Scan for the cell matching the given text and deliver its (X, Y) coordinate at center. 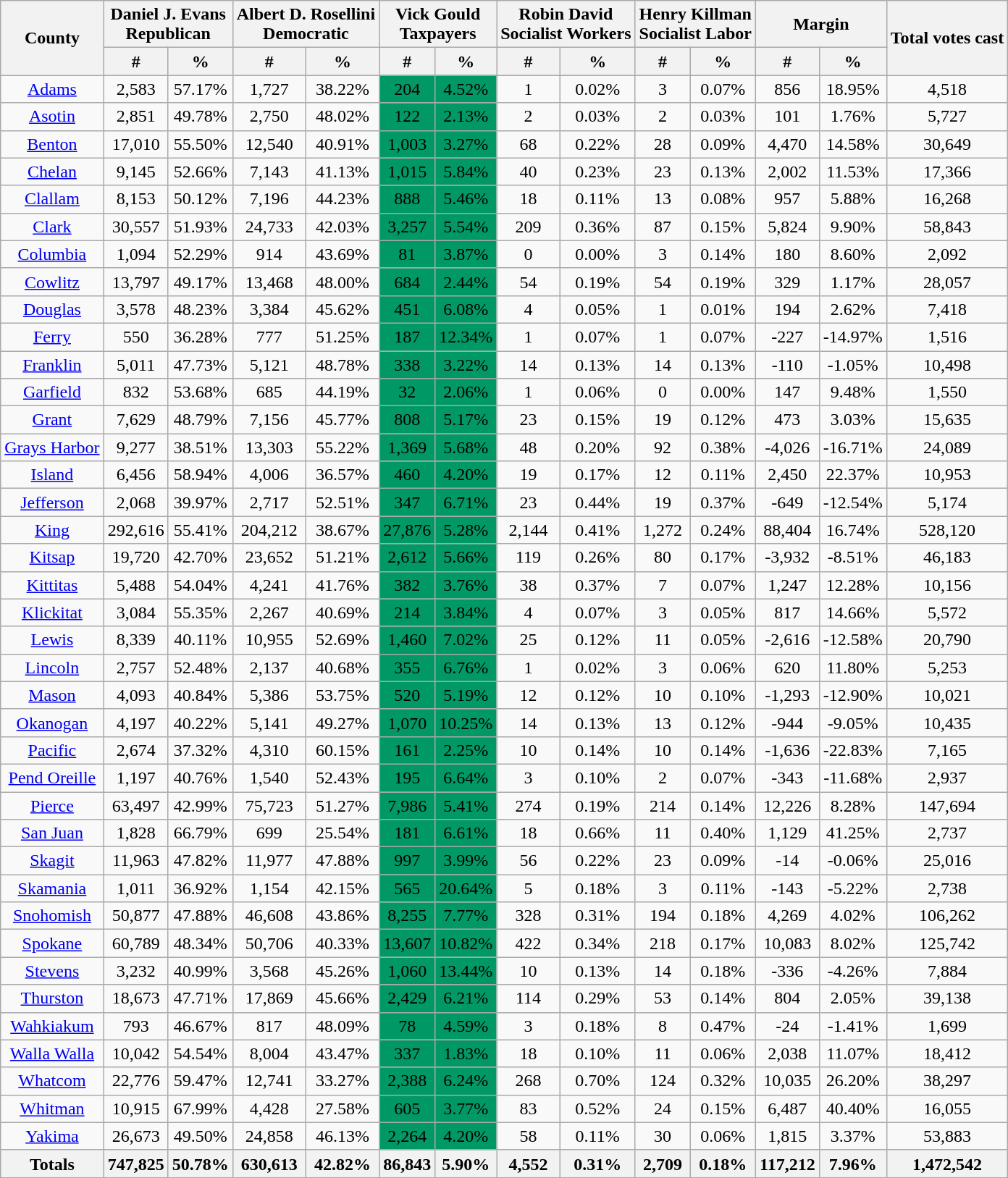
58,843 (947, 227)
39,138 (947, 998)
Clark (52, 227)
2.13% (466, 117)
2.62% (853, 309)
337 (407, 1053)
46,608 (269, 916)
12.34% (466, 337)
565 (407, 888)
1,003 (407, 144)
Skagit (52, 861)
0.29% (597, 998)
101 (787, 117)
-16.71% (853, 447)
2.44% (466, 282)
45.77% (342, 420)
52.51% (342, 502)
Yakima (52, 1136)
-343 (787, 778)
27,876 (407, 530)
60,789 (136, 943)
5,727 (947, 117)
-5.22% (853, 888)
Benton (52, 144)
40.99% (200, 971)
0.23% (597, 172)
1,060 (407, 971)
52.48% (200, 668)
5,141 (269, 723)
-227 (787, 337)
1.17% (853, 282)
0.70% (597, 1081)
4,006 (269, 475)
106,262 (947, 916)
Totals (52, 1164)
5,824 (787, 227)
1,460 (407, 640)
3,257 (407, 227)
1,727 (269, 89)
2,092 (947, 254)
2,583 (136, 89)
42.15% (342, 888)
7,143 (269, 172)
41.76% (342, 585)
13,468 (269, 282)
Spokane (52, 943)
36.28% (200, 337)
8,339 (136, 640)
6.61% (466, 833)
7,986 (407, 806)
45.66% (342, 998)
1,550 (947, 392)
4,518 (947, 89)
53.75% (342, 695)
187 (407, 337)
2,002 (787, 172)
1,129 (787, 833)
161 (407, 750)
92 (663, 447)
2.25% (466, 750)
747,825 (136, 1164)
48.78% (342, 364)
2,450 (787, 475)
2,709 (663, 1164)
12,540 (269, 144)
28 (663, 144)
48 (529, 447)
5,253 (947, 668)
41.25% (853, 833)
1,369 (407, 447)
5.17% (466, 420)
49.17% (200, 282)
Wahkiakum (52, 1026)
6.21% (466, 998)
808 (407, 420)
1,070 (407, 723)
10,042 (136, 1053)
17,010 (136, 144)
6,456 (136, 475)
13,797 (136, 282)
2,738 (947, 888)
40.69% (342, 613)
22,776 (136, 1081)
Stevens (52, 971)
777 (269, 337)
42.03% (342, 227)
5.19% (466, 695)
422 (529, 943)
24,858 (269, 1136)
520 (407, 695)
46.13% (342, 1136)
55.35% (200, 613)
County (52, 38)
209 (529, 227)
26.20% (853, 1081)
1,094 (136, 254)
2,717 (269, 502)
52.69% (342, 640)
Whatcom (52, 1081)
19,720 (136, 558)
451 (407, 309)
11.07% (853, 1053)
218 (663, 943)
12,226 (787, 806)
5.66% (466, 558)
124 (663, 1081)
-12.58% (853, 640)
63,497 (136, 806)
0.34% (597, 943)
86,843 (407, 1164)
Kitsap (52, 558)
Pierce (52, 806)
52.29% (200, 254)
460 (407, 475)
2,137 (269, 668)
80 (663, 558)
Klickitat (52, 613)
55.50% (200, 144)
48.34% (200, 943)
58 (529, 1136)
-2,616 (787, 640)
0.44% (597, 502)
2.06% (466, 392)
38.22% (342, 89)
Columbia (52, 254)
47.82% (200, 861)
Total votes cast (947, 38)
3.87% (466, 254)
40.76% (200, 778)
125,742 (947, 943)
-12.54% (853, 502)
1,699 (947, 1026)
40.22% (200, 723)
2,757 (136, 668)
-8.51% (853, 558)
17,366 (947, 172)
49.78% (200, 117)
195 (407, 778)
3.22% (466, 364)
6,487 (787, 1108)
3,384 (269, 309)
15,635 (947, 420)
48.02% (342, 117)
699 (269, 833)
Margin (821, 25)
27.58% (342, 1108)
-14 (787, 861)
66.79% (200, 833)
88,404 (787, 530)
52.43% (342, 778)
Adams (52, 89)
38.67% (342, 530)
329 (787, 282)
-3,932 (787, 558)
1.83% (466, 1053)
4,552 (529, 1164)
Chelan (52, 172)
50,706 (269, 943)
338 (407, 364)
Robin DavidSocialist Workers (566, 25)
1.76% (853, 117)
8,153 (136, 199)
147 (787, 392)
605 (407, 1108)
42.70% (200, 558)
45.62% (342, 309)
0.26% (597, 558)
11,963 (136, 861)
10,953 (947, 475)
9.48% (853, 392)
24 (663, 1108)
1,247 (787, 585)
8.60% (853, 254)
4,093 (136, 695)
5.68% (466, 447)
24,733 (269, 227)
10,435 (947, 723)
3.37% (853, 1136)
-24 (787, 1026)
10,021 (947, 695)
7.96% (853, 1164)
40.91% (342, 144)
53.68% (200, 392)
8.28% (853, 806)
18.95% (853, 89)
9,277 (136, 447)
51.93% (200, 227)
Island (52, 475)
75,723 (269, 806)
49.50% (200, 1136)
4,241 (269, 585)
856 (787, 89)
40.68% (342, 668)
-14.97% (853, 337)
44.19% (342, 392)
10.25% (466, 723)
2,612 (407, 558)
55.41% (200, 530)
4.52% (466, 89)
0.52% (597, 1108)
3.84% (466, 613)
37.32% (200, 750)
23,652 (269, 558)
7,629 (136, 420)
10,035 (787, 1081)
30,557 (136, 227)
Garfield (52, 392)
2,038 (787, 1053)
2,429 (407, 998)
0.36% (597, 227)
45.26% (342, 971)
20.64% (466, 888)
Cowlitz (52, 282)
2,264 (407, 1136)
4.02% (853, 916)
44.23% (342, 199)
3,568 (269, 971)
-649 (787, 502)
18,673 (136, 998)
6.24% (466, 1081)
292,616 (136, 530)
5,174 (947, 502)
2,267 (269, 613)
43.47% (342, 1053)
5.41% (466, 806)
0.38% (723, 447)
3,578 (136, 309)
-22.83% (853, 750)
1,272 (663, 530)
Franklin (52, 364)
51.25% (342, 337)
10,915 (136, 1108)
39.97% (200, 502)
16,268 (947, 199)
6.08% (466, 309)
804 (787, 998)
38,297 (947, 1081)
13,607 (407, 943)
473 (787, 420)
25 (529, 640)
56 (529, 861)
114 (529, 998)
Jefferson (52, 502)
914 (269, 254)
48.09% (342, 1026)
58.94% (200, 475)
684 (407, 282)
1,472,542 (947, 1164)
33.27% (342, 1081)
Asotin (52, 117)
11.80% (853, 668)
54.04% (200, 585)
42.82% (342, 1164)
0.66% (597, 833)
888 (407, 199)
25.54% (342, 833)
Daniel J. EvansRepublican (168, 25)
5,011 (136, 364)
12,741 (269, 1081)
328 (529, 916)
7,165 (947, 750)
2.05% (853, 998)
7 (663, 585)
2,388 (407, 1081)
Whitman (52, 1108)
2,750 (269, 117)
8 (663, 1026)
Pend Oreille (52, 778)
52.66% (200, 172)
36.92% (200, 888)
3.27% (466, 144)
Henry KillmanSocialist Labor (695, 25)
0.41% (597, 530)
10,083 (787, 943)
0.32% (723, 1081)
5,386 (269, 695)
620 (787, 668)
11,977 (269, 861)
0.01% (723, 309)
4,197 (136, 723)
1,197 (136, 778)
51.27% (342, 806)
Vick GouldTaxpayers (438, 25)
32 (407, 392)
46,183 (947, 558)
5.54% (466, 227)
King (52, 530)
30 (663, 1136)
8,255 (407, 916)
10,955 (269, 640)
28,057 (947, 282)
2,068 (136, 502)
68 (529, 144)
2,851 (136, 117)
4,428 (269, 1108)
122 (407, 117)
11.53% (853, 172)
40.84% (200, 695)
8.02% (853, 943)
Ferry (52, 337)
Albert D. RoselliniDemocratic (306, 25)
5.88% (853, 199)
1,015 (407, 172)
55.22% (342, 447)
14.58% (853, 144)
6.64% (466, 778)
2,737 (947, 833)
793 (136, 1026)
53 (663, 998)
-4,026 (787, 447)
117,212 (787, 1164)
47.73% (200, 364)
Skamania (52, 888)
24,089 (947, 447)
50.78% (200, 1164)
5.28% (466, 530)
46.67% (200, 1026)
-0.06% (853, 861)
1,828 (136, 833)
4.59% (466, 1026)
10.82% (466, 943)
25,016 (947, 861)
1,154 (269, 888)
-1,293 (787, 695)
5.90% (466, 1164)
550 (136, 337)
38 (529, 585)
67.99% (200, 1108)
5 (529, 888)
51.21% (342, 558)
26,673 (136, 1136)
16,055 (947, 1108)
Lincoln (52, 668)
832 (136, 392)
38.51% (200, 447)
382 (407, 585)
-1.41% (853, 1026)
347 (407, 502)
Mason (52, 695)
5,121 (269, 364)
13,303 (269, 447)
-1,636 (787, 750)
81 (407, 254)
20,790 (947, 640)
5.84% (466, 172)
630,613 (269, 1164)
3,084 (136, 613)
87 (663, 227)
5.46% (466, 199)
0.24% (723, 530)
3.76% (466, 585)
Thurston (52, 998)
8,004 (269, 1053)
40.40% (853, 1108)
9.90% (853, 227)
57.17% (200, 89)
7,884 (947, 971)
6.71% (466, 502)
48.23% (200, 309)
7,156 (269, 420)
3.99% (466, 861)
5,488 (136, 585)
78 (407, 1026)
18,412 (947, 1053)
Lewis (52, 640)
-12.90% (853, 695)
1,011 (136, 888)
-11.68% (853, 778)
3.03% (853, 420)
180 (787, 254)
119 (529, 558)
204,212 (269, 530)
Okanogan (52, 723)
7,418 (947, 309)
4,310 (269, 750)
3,232 (136, 971)
2,144 (529, 530)
12.28% (853, 585)
2,937 (947, 778)
59.47% (200, 1081)
50.12% (200, 199)
50,877 (136, 916)
0.08% (723, 199)
17,869 (269, 998)
-9.05% (853, 723)
274 (529, 806)
147,694 (947, 806)
957 (787, 199)
685 (269, 392)
53,883 (947, 1136)
Clallam (52, 199)
7.77% (466, 916)
204 (407, 89)
997 (407, 861)
22.37% (853, 475)
-4.26% (853, 971)
10,156 (947, 585)
0.47% (723, 1026)
Walla Walla (52, 1053)
-1.05% (853, 364)
3.77% (466, 1108)
Grant (52, 420)
-336 (787, 971)
Grays Harbor (52, 447)
40 (529, 172)
6.76% (466, 668)
-944 (787, 723)
181 (407, 833)
Pacific (52, 750)
7,196 (269, 199)
30,649 (947, 144)
83 (529, 1108)
40.33% (342, 943)
36.57% (342, 475)
268 (529, 1081)
54.54% (200, 1053)
-143 (787, 888)
49.27% (342, 723)
1,516 (947, 337)
4,470 (787, 144)
10,498 (947, 364)
528,120 (947, 530)
Kittitas (52, 585)
9,145 (136, 172)
1,815 (787, 1136)
48.00% (342, 282)
2,674 (136, 750)
42.99% (200, 806)
-110 (787, 364)
Douglas (52, 309)
40.11% (200, 640)
0.20% (597, 447)
14.66% (853, 613)
1,540 (269, 778)
13.44% (466, 971)
41.13% (342, 172)
355 (407, 668)
7.02% (466, 640)
47.71% (200, 998)
48.79% (200, 420)
43.69% (342, 254)
Snohomish (52, 916)
San Juan (52, 833)
60.15% (342, 750)
4,269 (787, 916)
0.40% (723, 833)
43.86% (342, 916)
16.74% (853, 530)
5,572 (947, 613)
